From the cell containing the given text, extract its center point as [X, Y] coordinate. 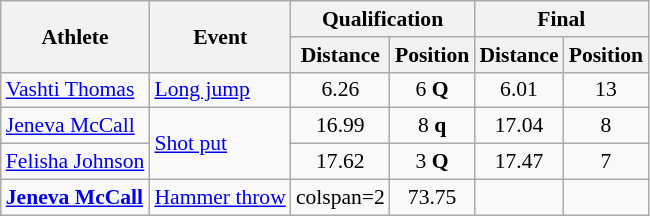
Event [220, 36]
Felisha Johnson [76, 162]
Long jump [220, 90]
16.99 [340, 126]
Shot put [220, 144]
colspan=2 [340, 197]
17.47 [518, 162]
Athlete [76, 36]
6.26 [340, 90]
3 Q [432, 162]
6 Q [432, 90]
13 [606, 90]
17.62 [340, 162]
Final [561, 19]
Hammer throw [220, 197]
73.75 [432, 197]
6.01 [518, 90]
8 q [432, 126]
8 [606, 126]
17.04 [518, 126]
Qualification [383, 19]
Vashti Thomas [76, 90]
7 [606, 162]
